Determine the (X, Y) coordinate at the center of the cell enclosing the given text.  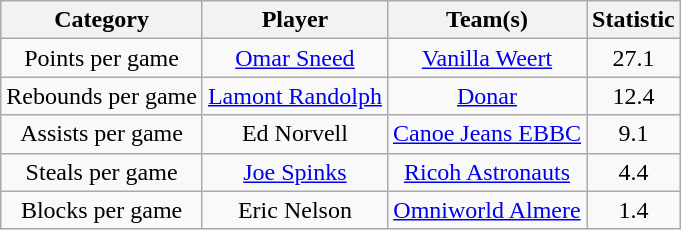
Canoe Jeans EBBC (486, 134)
12.4 (634, 96)
Joe Spinks (294, 172)
Omniworld Almere (486, 210)
Omar Sneed (294, 58)
Statistic (634, 20)
9.1 (634, 134)
Vanilla Weert (486, 58)
Steals per game (102, 172)
Assists per game (102, 134)
Rebounds per game (102, 96)
Team(s) (486, 20)
4.4 (634, 172)
Donar (486, 96)
Blocks per game (102, 210)
1.4 (634, 210)
Ed Norvell (294, 134)
Points per game (102, 58)
Category (102, 20)
Lamont Randolph (294, 96)
Player (294, 20)
Ricoh Astronauts (486, 172)
27.1 (634, 58)
Eric Nelson (294, 210)
